Identify which cell holds the provided text, then report its (x, y) central coordinate. 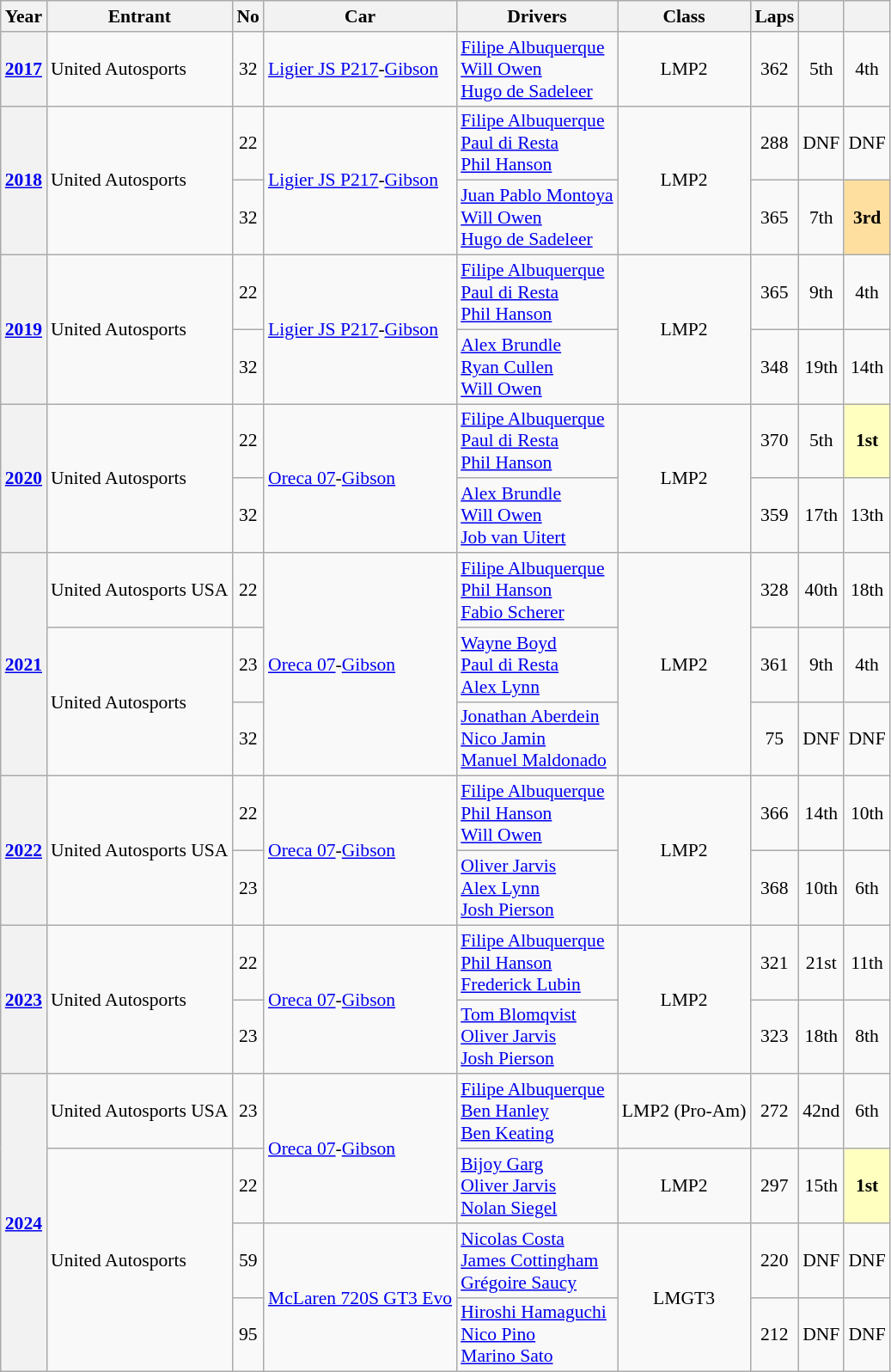
95 (247, 1334)
2024 (24, 1223)
Alex Brundle Ryan Cullen Will Owen (537, 366)
21st (821, 963)
Nicolas Costa James Cottingham Grégoire Saucy (537, 1260)
Class (684, 16)
370 (774, 442)
3rd (866, 218)
288 (774, 143)
Wayne Boyd Paul di Resta Alex Lynn (537, 665)
362 (774, 69)
Entrant (139, 16)
272 (774, 1112)
328 (774, 590)
Car (360, 16)
Juan Pablo Montoya Will Owen Hugo de Sadeleer (537, 218)
40th (821, 590)
59 (247, 1260)
Filipe Albuquerque Phil Hanson Fabio Scherer (537, 590)
2023 (24, 999)
348 (774, 366)
Hiroshi Hamaguchi Nico Pino Marino Sato (537, 1334)
2021 (24, 665)
366 (774, 813)
2019 (24, 330)
Bijoy Garg Oliver Jarvis Nolan Siegel (537, 1186)
2020 (24, 478)
Tom Blomqvist Oliver Jarvis Josh Pierson (537, 1037)
Filipe Albuquerque Phil Hanson Will Owen (537, 813)
368 (774, 889)
Filipe Albuquerque Will Owen Hugo de Sadeleer (537, 69)
No (247, 16)
361 (774, 665)
Oliver Jarvis Alex Lynn Josh Pierson (537, 889)
Year (24, 16)
2018 (24, 181)
Laps (774, 16)
15th (821, 1186)
359 (774, 516)
LMGT3 (684, 1298)
Filipe Albuquerque Ben Hanley Ben Keating (537, 1112)
212 (774, 1334)
Drivers (537, 16)
297 (774, 1186)
75 (774, 739)
LMP2 (Pro-Am) (684, 1112)
13th (866, 516)
7th (821, 218)
2022 (24, 851)
19th (821, 366)
2017 (24, 69)
17th (821, 516)
220 (774, 1260)
McLaren 720S GT3 Evo (360, 1298)
8th (866, 1037)
321 (774, 963)
42nd (821, 1112)
Jonathan Aberdein Nico Jamin Manuel Maldonado (537, 739)
Alex Brundle Will Owen Job van Uitert (537, 516)
323 (774, 1037)
11th (866, 963)
Filipe Albuquerque Phil Hanson Frederick Lubin (537, 963)
